Return the (X, Y) coordinate for the center point of the cell that contains the specified text.  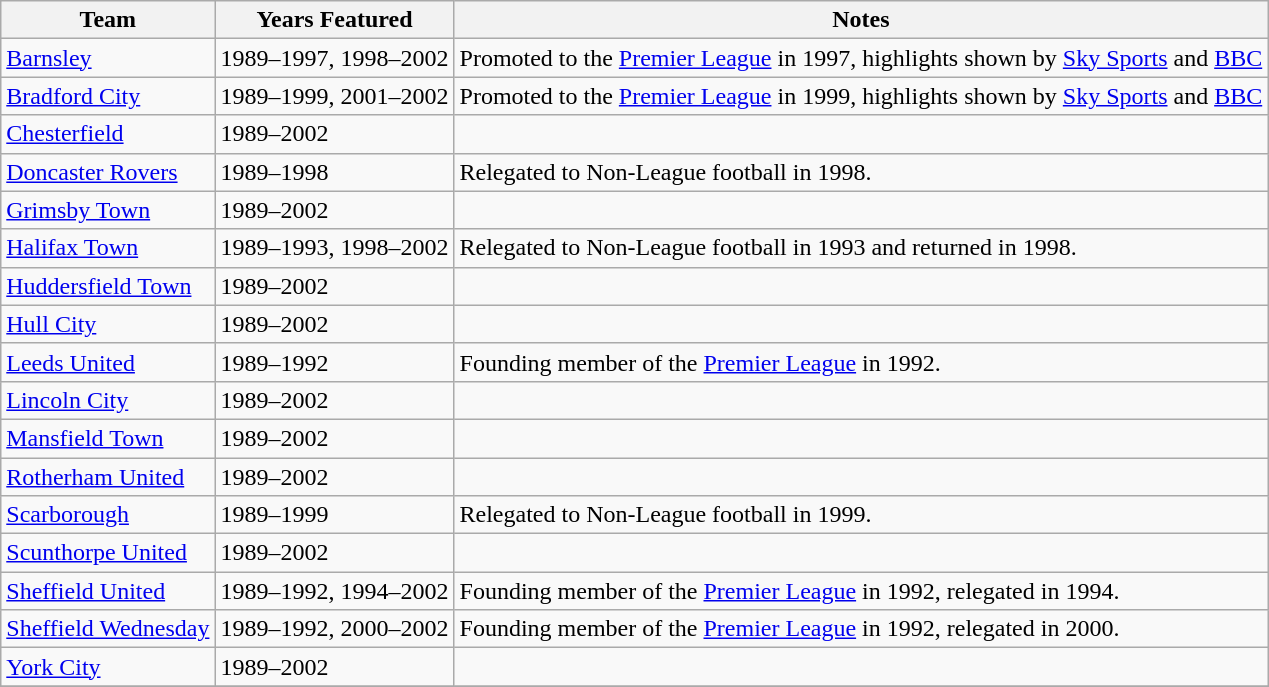
Rotherham United (108, 477)
Promoted to the Premier League in 1997, highlights shown by Sky Sports and BBC (861, 58)
Notes (861, 20)
Mansfield Town (108, 438)
Leeds United (108, 362)
York City (108, 667)
Relegated to Non-League football in 1998. (861, 172)
Hull City (108, 324)
Barnsley (108, 58)
Huddersfield Town (108, 286)
Lincoln City (108, 400)
Founding member of the Premier League in 1992, relegated in 1994. (861, 591)
Relegated to Non-League football in 1993 and returned in 1998. (861, 248)
1989–1993, 1998–2002 (334, 248)
Grimsby Town (108, 210)
Bradford City (108, 96)
Founding member of the Premier League in 1992. (861, 362)
1989–1992, 2000–2002 (334, 629)
1989–1999, 2001–2002 (334, 96)
Sheffield United (108, 591)
1989–1992 (334, 362)
Sheffield Wednesday (108, 629)
Years Featured (334, 20)
Halifax Town (108, 248)
1989–1998 (334, 172)
Scunthorpe United (108, 553)
Relegated to Non-League football in 1999. (861, 515)
1989–1997, 1998–2002 (334, 58)
Team (108, 20)
Promoted to the Premier League in 1999, highlights shown by Sky Sports and BBC (861, 96)
1989–1992, 1994–2002 (334, 591)
Scarborough (108, 515)
Chesterfield (108, 134)
Doncaster Rovers (108, 172)
Founding member of the Premier League in 1992, relegated in 2000. (861, 629)
1989–1999 (334, 515)
